Extract the [x, y] coordinate from the center of the cell holding the provided text.  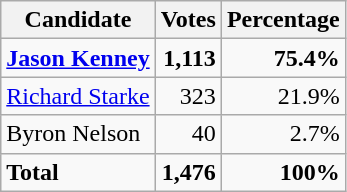
100% [283, 172]
Richard Starke [78, 96]
21.9% [283, 96]
323 [188, 96]
40 [188, 134]
1,113 [188, 58]
75.4% [283, 58]
2.7% [283, 134]
Votes [188, 20]
Candidate [78, 20]
Jason Kenney [78, 58]
Byron Nelson [78, 134]
Percentage [283, 20]
1,476 [188, 172]
Total [78, 172]
